Determine the (x, y) coordinate at the center of the cell enclosing the given text.  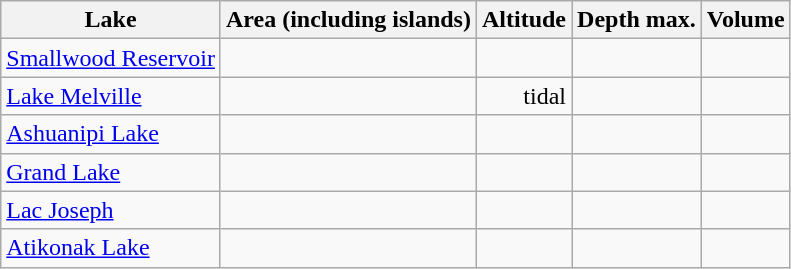
Lake Melville (111, 96)
Lac Joseph (111, 210)
Grand Lake (111, 172)
Ashuanipi Lake (111, 134)
tidal (524, 96)
Smallwood Reservoir (111, 58)
Area (including islands) (348, 20)
Lake (111, 20)
Depth max. (637, 20)
Atikonak Lake (111, 248)
Volume (746, 20)
Altitude (524, 20)
